Extract the [X, Y] coordinate from the center of the cell holding the provided text.  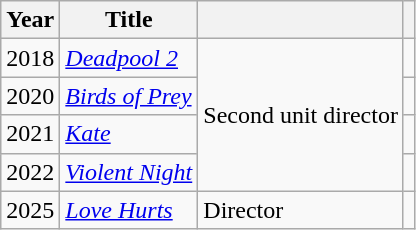
2021 [30, 134]
Birds of Prey [129, 96]
Title [129, 20]
2022 [30, 172]
2025 [30, 210]
Violent Night [129, 172]
Deadpool 2 [129, 58]
Director [301, 210]
Year [30, 20]
Kate [129, 134]
Second unit director [301, 115]
Love Hurts [129, 210]
2020 [30, 96]
2018 [30, 58]
